Provide the [X, Y] coordinate of the cell's center where the given text is located.  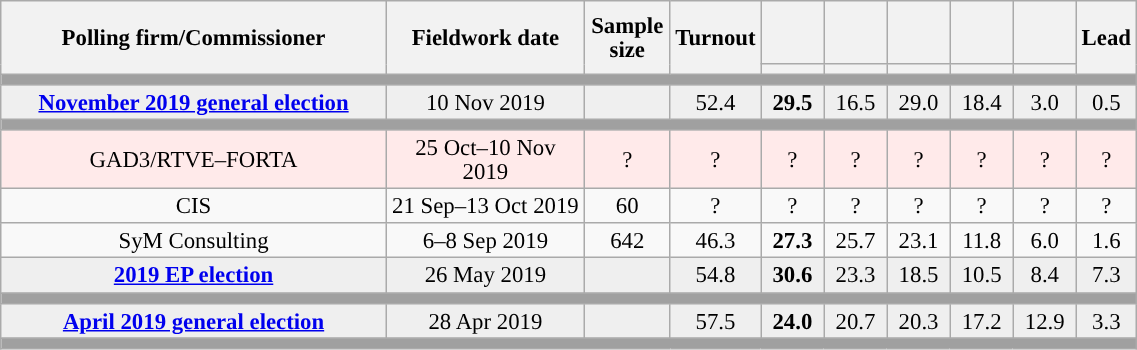
GAD3/RTVE–FORTA [194, 160]
8.4 [1044, 276]
20.3 [918, 320]
Fieldwork date [485, 38]
7.3 [1106, 276]
23.3 [856, 276]
18.4 [982, 102]
SyM Consulting [194, 242]
0.5 [1106, 102]
Turnout [716, 38]
60 [627, 206]
27.3 [792, 242]
1.6 [1106, 242]
16.5 [856, 102]
12.9 [1044, 320]
30.6 [792, 276]
26 May 2019 [485, 276]
24.0 [792, 320]
10.5 [982, 276]
November 2019 general election [194, 102]
Lead [1106, 38]
46.3 [716, 242]
18.5 [918, 276]
10 Nov 2019 [485, 102]
20.7 [856, 320]
29.5 [792, 102]
17.2 [982, 320]
CIS [194, 206]
54.8 [716, 276]
28 Apr 2019 [485, 320]
642 [627, 242]
6–8 Sep 2019 [485, 242]
3.0 [1044, 102]
25 Oct–10 Nov 2019 [485, 160]
11.8 [982, 242]
Sample size [627, 38]
25.7 [856, 242]
52.4 [716, 102]
23.1 [918, 242]
2019 EP election [194, 276]
Polling firm/Commissioner [194, 38]
6.0 [1044, 242]
April 2019 general election [194, 320]
3.3 [1106, 320]
57.5 [716, 320]
21 Sep–13 Oct 2019 [485, 206]
29.0 [918, 102]
